Extract the (x, y) coordinate from the center of the cell holding the provided text.  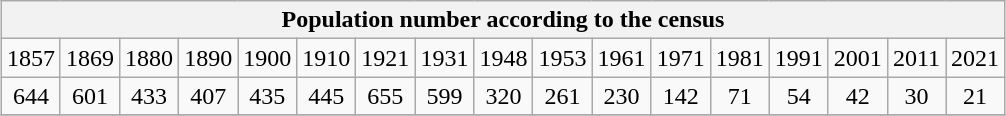
261 (562, 96)
1921 (386, 58)
1869 (90, 58)
1900 (268, 58)
433 (150, 96)
644 (30, 96)
1948 (504, 58)
1971 (680, 58)
230 (622, 96)
1991 (798, 58)
42 (858, 96)
1981 (740, 58)
407 (208, 96)
21 (976, 96)
2001 (858, 58)
1880 (150, 58)
2011 (916, 58)
1961 (622, 58)
435 (268, 96)
142 (680, 96)
54 (798, 96)
1890 (208, 58)
Population number according to the census (502, 20)
445 (326, 96)
1910 (326, 58)
655 (386, 96)
601 (90, 96)
1953 (562, 58)
30 (916, 96)
320 (504, 96)
1931 (444, 58)
1857 (30, 58)
2021 (976, 58)
599 (444, 96)
71 (740, 96)
